Pinpoint the cell where the given text exists, returning its (X, Y) midpoint coordinate. 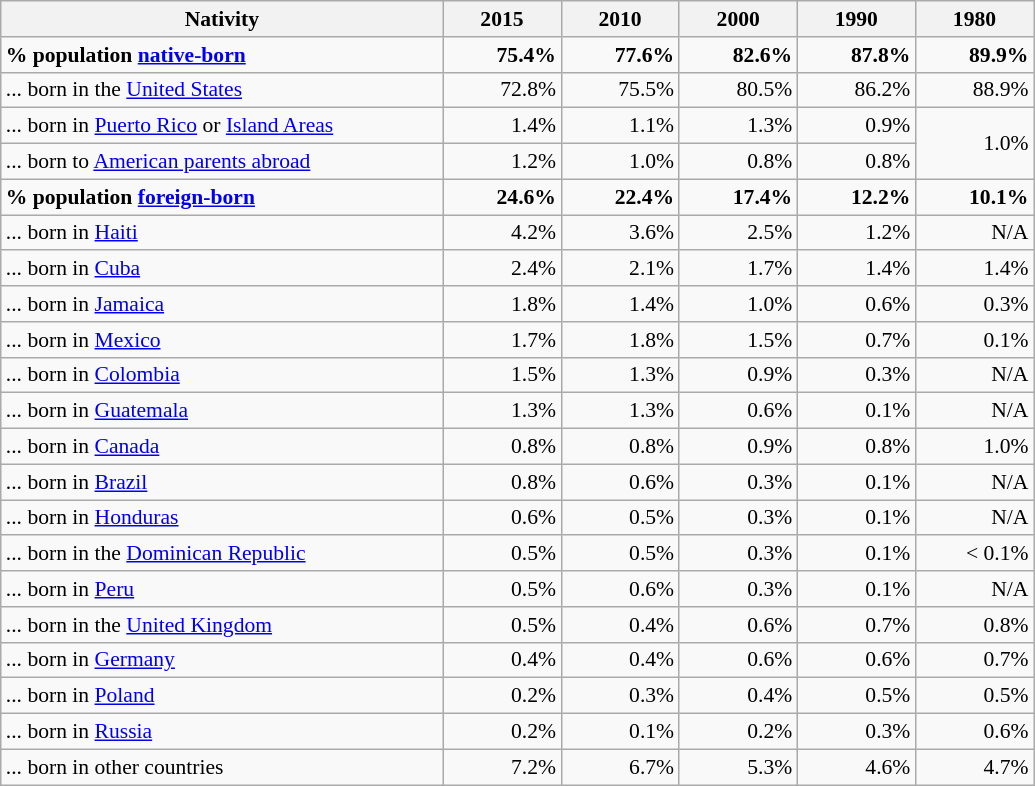
89.9% (974, 55)
... born in the United States (222, 90)
< 0.1% (974, 554)
82.6% (738, 55)
... born in Puerto Rico or Island Areas (222, 126)
7.2% (502, 767)
77.6% (620, 55)
88.9% (974, 90)
... born in Jamaica (222, 304)
4.7% (974, 767)
... born in Brazil (222, 482)
12.2% (856, 197)
... born to American parents abroad (222, 162)
... born in Honduras (222, 518)
4.2% (502, 233)
... born in Peru (222, 589)
% population foreign-born (222, 197)
% population native-born (222, 55)
... born in the Dominican Republic (222, 554)
... born in Colombia (222, 375)
2.5% (738, 233)
... born in other countries (222, 767)
72.8% (502, 90)
10.1% (974, 197)
1.1% (620, 126)
2000 (738, 19)
... born in Guatemala (222, 411)
... born in Mexico (222, 340)
86.2% (856, 90)
... born in Russia (222, 732)
24.6% (502, 197)
75.4% (502, 55)
2.4% (502, 269)
... born in Germany (222, 660)
1990 (856, 19)
2.1% (620, 269)
4.6% (856, 767)
5.3% (738, 767)
... born in the United Kingdom (222, 625)
75.5% (620, 90)
6.7% (620, 767)
3.6% (620, 233)
Nativity (222, 19)
17.4% (738, 197)
87.8% (856, 55)
2010 (620, 19)
80.5% (738, 90)
... born in Poland (222, 696)
1980 (974, 19)
22.4% (620, 197)
... born in Cuba (222, 269)
... born in Canada (222, 447)
2015 (502, 19)
... born in Haiti (222, 233)
